Return the (x, y) coordinate for the center point of the cell that contains the specified text.  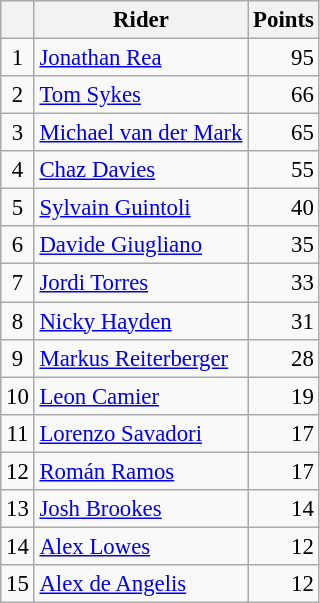
33 (284, 283)
28 (284, 358)
Alex de Angelis (141, 584)
Markus Reiterberger (141, 358)
Jordi Torres (141, 283)
8 (18, 321)
55 (284, 170)
2 (18, 95)
66 (284, 95)
Chaz Davies (141, 170)
Rider (141, 20)
4 (18, 170)
11 (18, 433)
40 (284, 208)
15 (18, 584)
Davide Giugliano (141, 245)
Román Ramos (141, 471)
Lorenzo Savadori (141, 433)
1 (18, 58)
Michael van der Mark (141, 133)
35 (284, 245)
Sylvain Guintoli (141, 208)
5 (18, 208)
10 (18, 396)
13 (18, 509)
Leon Camier (141, 396)
9 (18, 358)
3 (18, 133)
Nicky Hayden (141, 321)
Tom Sykes (141, 95)
19 (284, 396)
65 (284, 133)
Jonathan Rea (141, 58)
Alex Lowes (141, 546)
95 (284, 58)
6 (18, 245)
Josh Brookes (141, 509)
31 (284, 321)
7 (18, 283)
Points (284, 20)
